Detect which cell encompasses the target text, then output its [x, y] center coordinate. 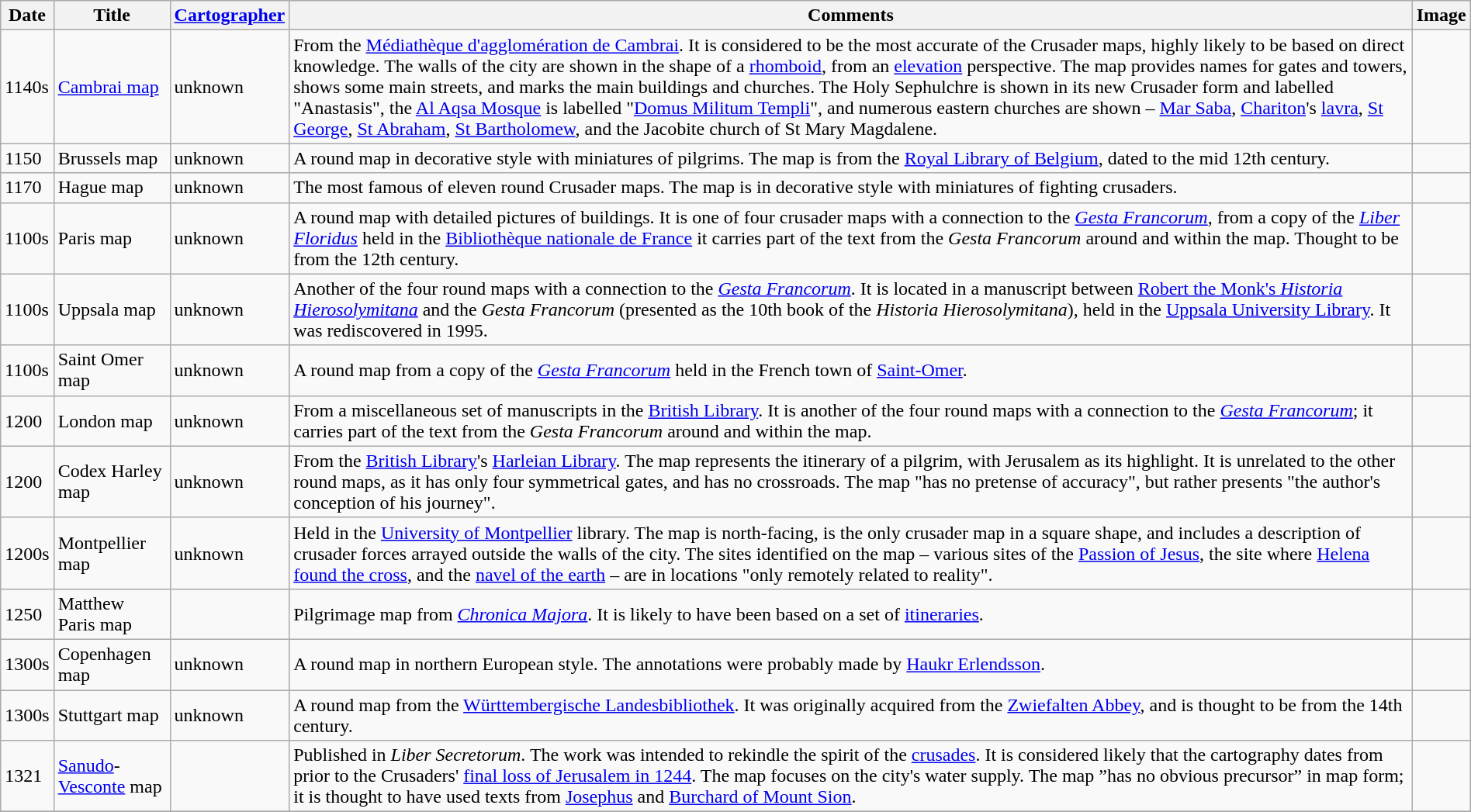
Paris map [112, 238]
Stuttgart map [112, 715]
Cartographer [230, 16]
Title [112, 16]
Sanudo-Vesconte map [112, 776]
Pilgrimage map from Chronica Majora. It is likely to have been based on a set of itineraries. [850, 614]
1170 [27, 188]
Image [1442, 16]
Hague map [112, 188]
1140s [27, 87]
A round map from a copy of the Gesta Francorum held in the French town of Saint-Omer. [850, 371]
A round map in decorative style with miniatures of pilgrims. The map is from the Royal Library of Belgium, dated to the mid 12th century. [850, 158]
Cambrai map [112, 87]
Comments [850, 16]
Matthew Paris map [112, 614]
Date [27, 16]
Brussels map [112, 158]
London map [112, 420]
1250 [27, 614]
A round map in northern European style. The annotations were probably made by Haukr Erlendsson. [850, 664]
The most famous of eleven round Crusader maps. The map is in decorative style with miniatures of fighting crusaders. [850, 188]
Saint Omer map [112, 371]
1321 [27, 776]
Codex Harley map [112, 482]
Uppsala map [112, 309]
Copenhagen map [112, 664]
1150 [27, 158]
Montpellier map [112, 553]
1200s [27, 553]
